Return (X, Y) of the center of cell containing provided text 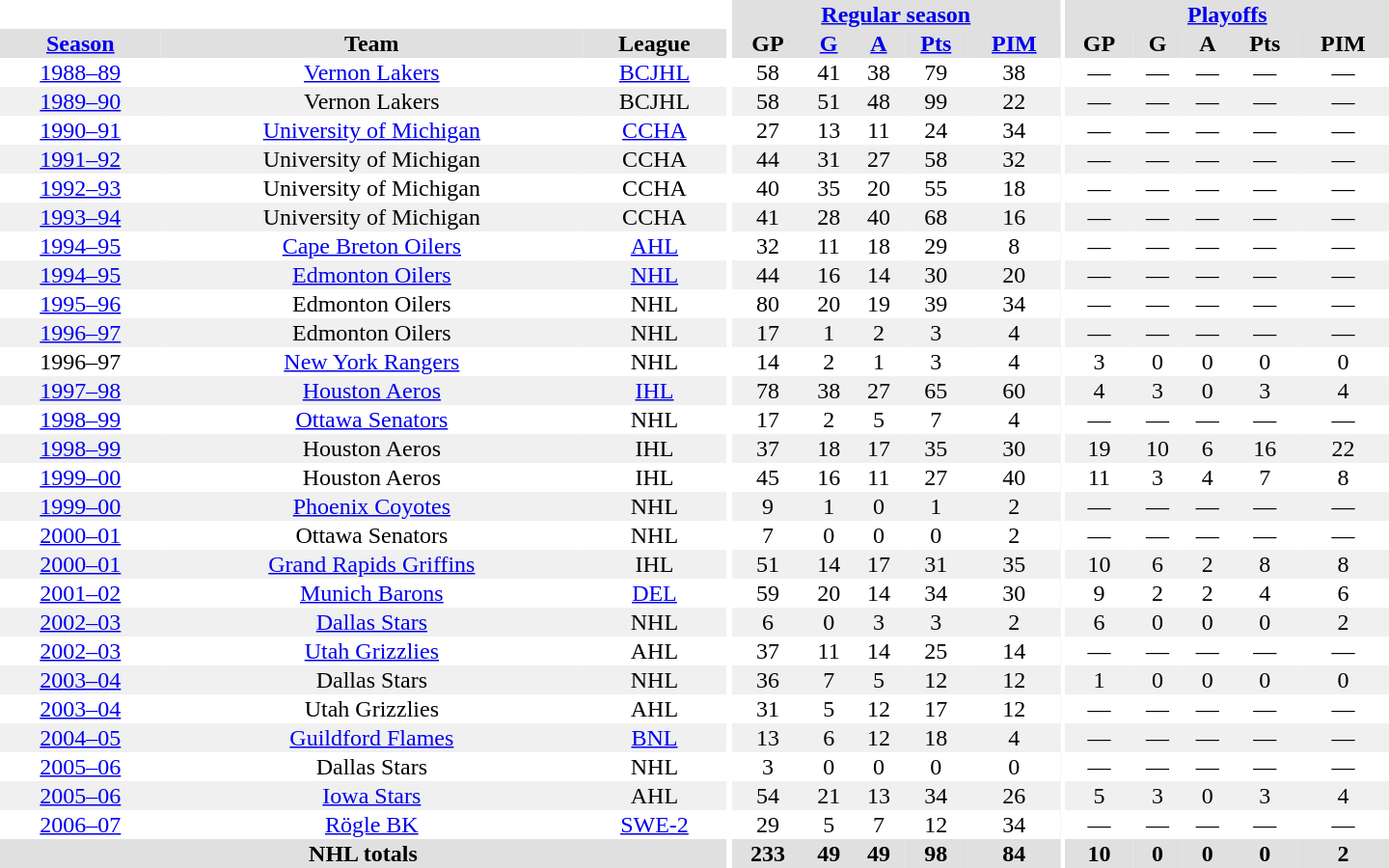
Munich Barons (372, 593)
36 (768, 680)
28 (829, 217)
Iowa Stars (372, 796)
Cape Breton Oilers (372, 246)
Grand Rapids Griffins (372, 564)
Regular season (896, 14)
2006–07 (81, 825)
99 (936, 101)
1993–94 (81, 217)
New York Rangers (372, 362)
65 (936, 391)
Season (81, 43)
BNL (654, 738)
League (654, 43)
1995–96 (81, 304)
21 (829, 796)
55 (936, 188)
68 (936, 217)
60 (1015, 391)
24 (936, 130)
78 (768, 391)
26 (1015, 796)
98 (936, 854)
SWE-2 (654, 825)
1989–90 (81, 101)
Rögle BK (372, 825)
1997–98 (81, 391)
54 (768, 796)
80 (768, 304)
39 (936, 304)
79 (936, 72)
NHL totals (363, 854)
2004–05 (81, 738)
1992–93 (81, 188)
Phoenix Coyotes (372, 506)
2001–02 (81, 593)
48 (879, 101)
25 (936, 651)
Playoffs (1227, 14)
59 (768, 593)
233 (768, 854)
1991–92 (81, 159)
84 (1015, 854)
45 (768, 477)
1988–89 (81, 72)
1990–91 (81, 130)
DEL (654, 593)
Team (372, 43)
Guildford Flames (372, 738)
